Search for the cell housing the specified text and yield its [x, y] center coordinate. 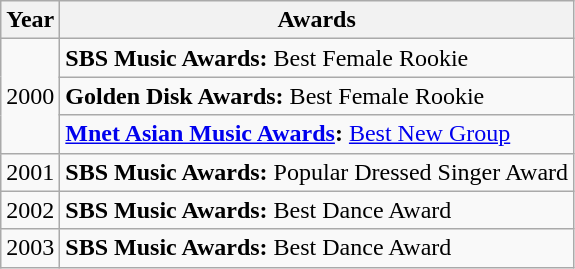
2001 [30, 172]
Golden Disk Awards: Best Female Rookie [317, 96]
2000 [30, 96]
Mnet Asian Music Awards: Best New Group [317, 134]
SBS Music Awards: Popular Dressed Singer Award [317, 172]
2003 [30, 248]
Awards [317, 20]
SBS Music Awards: Best Female Rookie [317, 58]
Year [30, 20]
2002 [30, 210]
